Provide the [X, Y] coordinate of the cell's center where the given text is located.  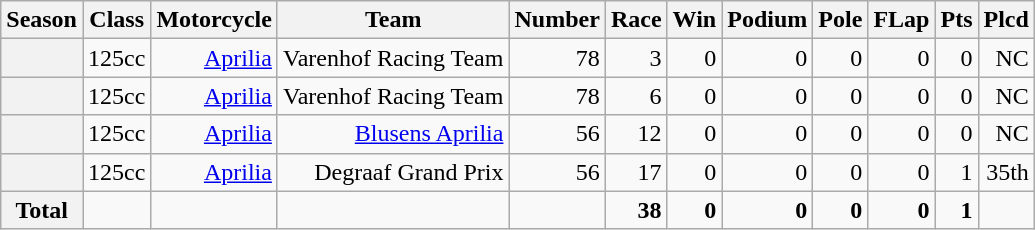
Motorcycle [214, 20]
12 [636, 134]
Team [393, 20]
Class [116, 20]
FLap [902, 20]
17 [636, 172]
Blusens Aprilia [393, 134]
Podium [768, 20]
Total [42, 210]
Plcd [1006, 20]
Degraaf Grand Prix [393, 172]
Season [42, 20]
Race [636, 20]
Number [557, 20]
Win [694, 20]
35th [1006, 172]
6 [636, 96]
3 [636, 58]
38 [636, 210]
Pole [840, 20]
Pts [956, 20]
